Capture the cell that displays the provided text and extract its (X, Y) central coordinate. 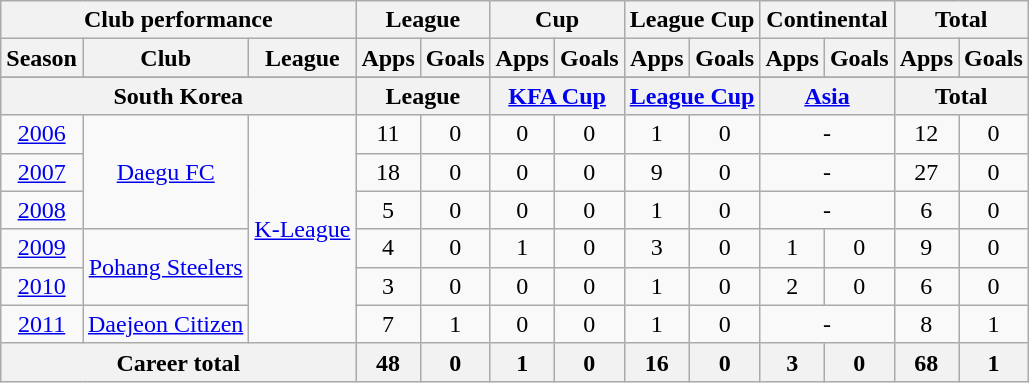
2007 (42, 172)
7 (388, 324)
12 (926, 134)
68 (926, 362)
2 (792, 286)
48 (388, 362)
Daegu FC (165, 172)
2009 (42, 248)
South Korea (178, 96)
11 (388, 134)
2011 (42, 324)
Career total (178, 362)
2006 (42, 134)
8 (926, 324)
KFA Cup (557, 96)
Club performance (178, 20)
Daejeon Citizen (165, 324)
5 (388, 210)
2010 (42, 286)
27 (926, 172)
Asia (827, 96)
4 (388, 248)
K-League (302, 229)
Season (42, 58)
Club (165, 58)
2008 (42, 210)
Continental (827, 20)
16 (656, 362)
Cup (557, 20)
Pohang Steelers (165, 267)
18 (388, 172)
